For the text-containing cell, return its midpoint in [x, y] coordinate format. 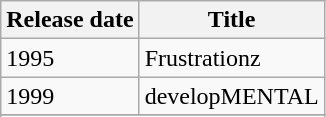
Title [232, 20]
Frustrationz [232, 58]
1999 [70, 96]
1995 [70, 58]
Release date [70, 20]
developMENTAL [232, 96]
